Search for the cell housing the specified text and yield its [X, Y] center coordinate. 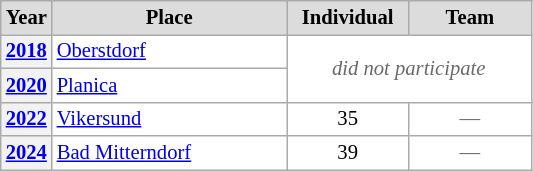
2022 [26, 119]
Oberstdorf [170, 51]
2018 [26, 51]
Year [26, 17]
Individual [347, 17]
Team [470, 17]
Place [170, 17]
did not participate [408, 68]
2024 [26, 153]
Vikersund [170, 119]
35 [347, 119]
2020 [26, 85]
Bad Mitterndorf [170, 153]
Planica [170, 85]
39 [347, 153]
